Provide the [x, y] coordinate of the cell's center where the given text is located.  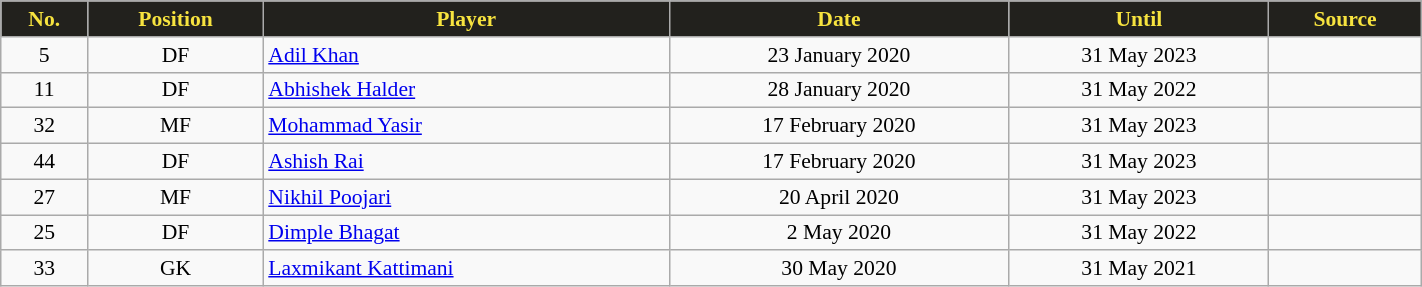
25 [44, 233]
2 May 2020 [839, 233]
23 January 2020 [839, 55]
30 May 2020 [839, 269]
Adil Khan [466, 55]
27 [44, 197]
11 [44, 90]
Until [1139, 19]
33 [44, 269]
Abhishek Halder [466, 90]
20 April 2020 [839, 197]
Date [839, 19]
5 [44, 55]
28 January 2020 [839, 90]
Player [466, 19]
Mohammad Yasir [466, 126]
32 [44, 126]
Nikhil Poojari [466, 197]
GK [176, 269]
44 [44, 162]
Ashish Rai [466, 162]
Position [176, 19]
No. [44, 19]
31 May 2021 [1139, 269]
Laxmikant Kattimani [466, 269]
Dimple Bhagat [466, 233]
Source [1345, 19]
